Detect which cell encompasses the target text, then output its (x, y) center coordinate. 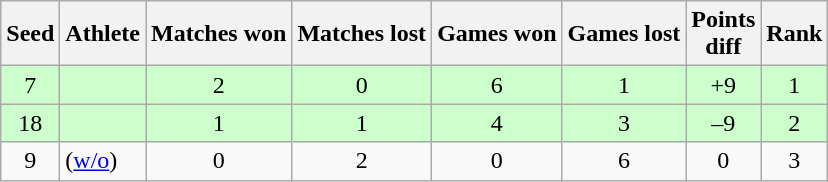
Seed (30, 34)
–9 (724, 123)
Games lost (624, 34)
4 (497, 123)
Pointsdiff (724, 34)
(w/o) (103, 161)
Matches lost (362, 34)
7 (30, 85)
Games won (497, 34)
Matches won (219, 34)
18 (30, 123)
9 (30, 161)
Rank (794, 34)
+9 (724, 85)
Athlete (103, 34)
